Extract the (X, Y) coordinate from the center of the cell holding the provided text.  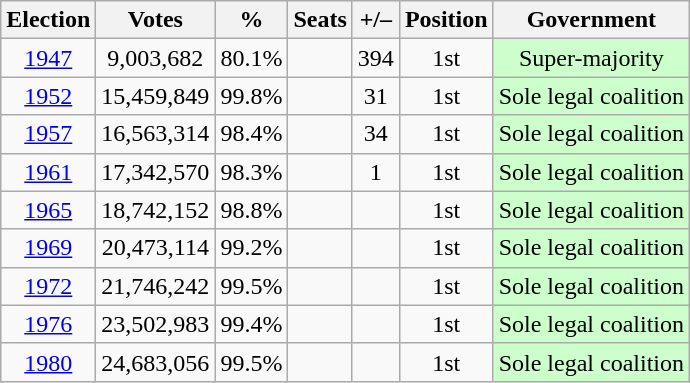
80.1% (252, 58)
Super-majority (591, 58)
17,342,570 (156, 172)
1969 (48, 248)
Government (591, 20)
23,502,983 (156, 324)
1 (376, 172)
99.2% (252, 248)
18,742,152 (156, 210)
1947 (48, 58)
Seats (320, 20)
24,683,056 (156, 362)
1972 (48, 286)
Position (446, 20)
394 (376, 58)
1965 (48, 210)
1957 (48, 134)
Votes (156, 20)
99.4% (252, 324)
98.4% (252, 134)
98.3% (252, 172)
1976 (48, 324)
Election (48, 20)
% (252, 20)
98.8% (252, 210)
1952 (48, 96)
31 (376, 96)
16,563,314 (156, 134)
20,473,114 (156, 248)
99.8% (252, 96)
1961 (48, 172)
1980 (48, 362)
34 (376, 134)
+/– (376, 20)
9,003,682 (156, 58)
21,746,242 (156, 286)
15,459,849 (156, 96)
